Determine the (X, Y) coordinate at the center of the cell enclosing the given text.  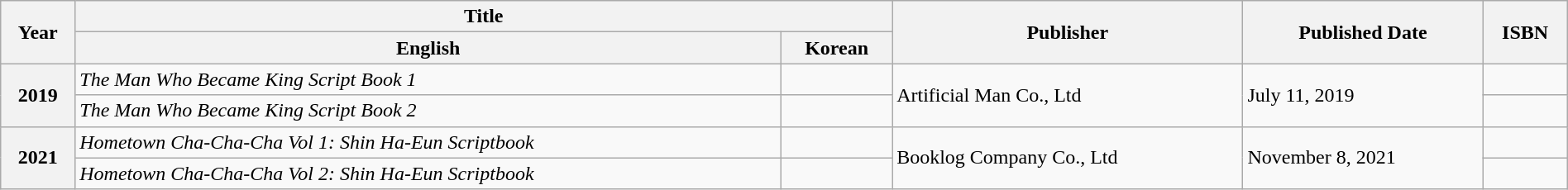
The Man Who Became King Script Book 2 (428, 111)
English (428, 48)
July 11, 2019 (1363, 95)
Artificial Man Co., Ltd (1068, 95)
2019 (38, 95)
Hometown Cha-Cha-Cha Vol 2: Shin Ha-Eun Scriptbook (428, 173)
Publisher (1068, 32)
2021 (38, 158)
Year (38, 32)
Korean (837, 48)
ISBN (1525, 32)
Hometown Cha-Cha-Cha Vol 1: Shin Ha-Eun Scriptbook (428, 142)
November 8, 2021 (1363, 158)
Booklog Company Co., Ltd (1068, 158)
Title (484, 17)
The Man Who Became King Script Book 1 (428, 79)
Published Date (1363, 32)
